Capture the cell that displays the provided text and extract its [X, Y] central coordinate. 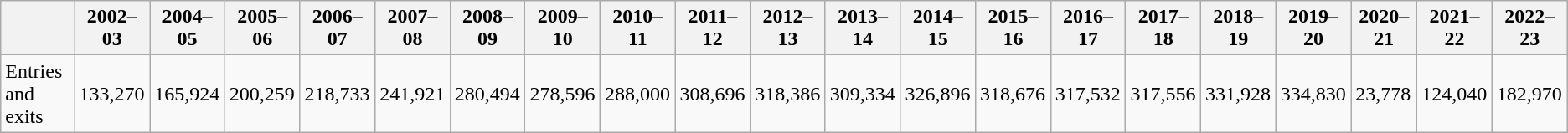
Entries and exits [38, 94]
317,556 [1163, 94]
2004–05 [188, 28]
2002–03 [112, 28]
308,696 [713, 94]
309,334 [863, 94]
2005–06 [262, 28]
2021–22 [1455, 28]
182,970 [1529, 94]
218,733 [338, 94]
165,924 [188, 94]
2014–15 [938, 28]
124,040 [1455, 94]
133,270 [112, 94]
2013–14 [863, 28]
2016–17 [1088, 28]
2015–16 [1014, 28]
200,259 [262, 94]
241,921 [413, 94]
318,386 [788, 94]
2007–08 [413, 28]
326,896 [938, 94]
2022–23 [1529, 28]
334,830 [1313, 94]
23,778 [1384, 94]
317,532 [1088, 94]
2010–11 [638, 28]
331,928 [1239, 94]
2011–12 [713, 28]
2006–07 [338, 28]
278,596 [563, 94]
280,494 [487, 94]
2019–20 [1313, 28]
2020–21 [1384, 28]
288,000 [638, 94]
2018–19 [1239, 28]
2009–10 [563, 28]
2012–13 [788, 28]
2017–18 [1163, 28]
2008–09 [487, 28]
318,676 [1014, 94]
